Determine the [X, Y] coordinate at the center of the cell enclosing the given text.  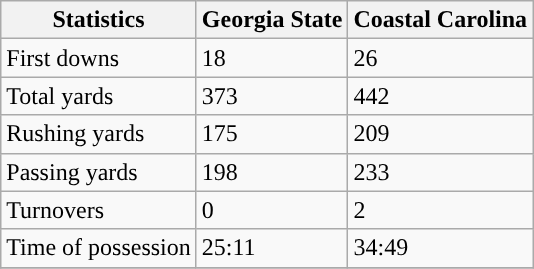
25:11 [272, 248]
2 [440, 210]
Statistics [99, 20]
Passing yards [99, 172]
Coastal Carolina [440, 20]
34:49 [440, 248]
198 [272, 172]
0 [272, 210]
Georgia State [272, 20]
Total yards [99, 96]
373 [272, 96]
First downs [99, 58]
Time of possession [99, 248]
26 [440, 58]
18 [272, 58]
Rushing yards [99, 134]
233 [440, 172]
442 [440, 96]
209 [440, 134]
Turnovers [99, 210]
175 [272, 134]
